For the text-containing cell, return its midpoint in [X, Y] coordinate format. 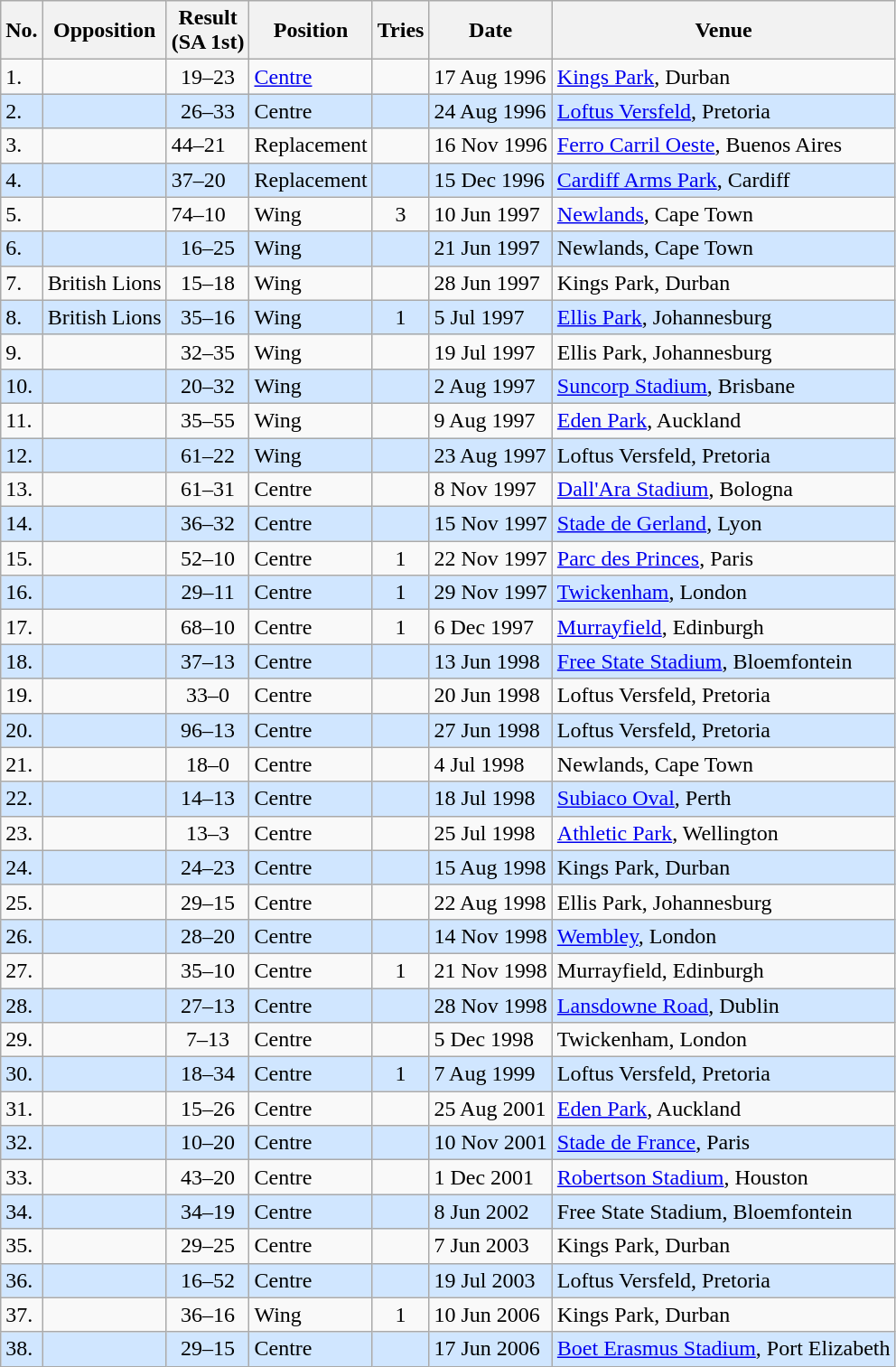
38. [22, 1349]
33–0 [208, 696]
Wembley, London [723, 936]
28–20 [208, 936]
19. [22, 696]
34. [22, 1212]
18. [22, 661]
26–33 [208, 111]
13 Jun 1998 [490, 661]
15–26 [208, 1109]
9. [22, 351]
Dall'Ara Stadium, Bologna [723, 490]
Ferro Carril Oeste, Buenos Aires [723, 145]
37–20 [208, 180]
27 Jun 1998 [490, 730]
15–18 [208, 283]
20 Jun 1998 [490, 696]
Subiaco Oval, Perth [723, 799]
Lansdowne Road, Dublin [723, 1006]
4 Jul 1998 [490, 764]
27–13 [208, 1006]
21 Jun 1997 [490, 248]
10 Jun 1997 [490, 214]
2. [22, 111]
30. [22, 1074]
25 Aug 2001 [490, 1109]
18 Jul 1998 [490, 799]
11. [22, 420]
18–34 [208, 1074]
17 Jun 2006 [490, 1349]
Tries [401, 31]
29–11 [208, 593]
14–13 [208, 799]
17 Aug 1996 [490, 77]
10 Nov 2001 [490, 1143]
24–23 [208, 867]
Cardiff Arms Park, Cardiff [723, 180]
25 Jul 1998 [490, 833]
1. [22, 77]
16 Nov 1996 [490, 145]
29 Nov 1997 [490, 593]
33. [22, 1177]
Venue [723, 31]
43–20 [208, 1177]
Date [490, 31]
37–13 [208, 661]
61–31 [208, 490]
18–0 [208, 764]
36–32 [208, 524]
7. [22, 283]
27. [22, 970]
19 Jul 1997 [490, 351]
1 Dec 2001 [490, 1177]
9 Aug 1997 [490, 420]
19–23 [208, 77]
24 Aug 1996 [490, 111]
8 Nov 1997 [490, 490]
4. [22, 180]
28. [22, 1006]
7 Jun 2003 [490, 1246]
Parc des Princes, Paris [723, 558]
74–10 [208, 214]
Suncorp Stadium, Brisbane [723, 386]
Opposition [105, 31]
6 Dec 1997 [490, 627]
68–10 [208, 627]
5 Dec 1998 [490, 1040]
10. [22, 386]
20. [22, 730]
24. [22, 867]
44–21 [208, 145]
25. [22, 902]
16. [22, 593]
36–16 [208, 1315]
8 Jun 2002 [490, 1212]
31. [22, 1109]
17. [22, 627]
28 Jun 1997 [490, 283]
20–32 [208, 386]
21. [22, 764]
Boet Erasmus Stadium, Port Elizabeth [723, 1349]
6. [22, 248]
Position [311, 31]
16–25 [208, 248]
2 Aug 1997 [490, 386]
22. [22, 799]
15 Nov 1997 [490, 524]
10–20 [208, 1143]
Athletic Park, Wellington [723, 833]
32–35 [208, 351]
23. [22, 833]
14 Nov 1998 [490, 936]
26. [22, 936]
5. [22, 214]
Stade de France, Paris [723, 1143]
29. [22, 1040]
10 Jun 2006 [490, 1315]
21 Nov 1998 [490, 970]
Result(SA 1st) [208, 31]
13–3 [208, 833]
14. [22, 524]
35–16 [208, 317]
15 Aug 1998 [490, 867]
13. [22, 490]
35. [22, 1246]
Robertson Stadium, Houston [723, 1177]
22 Aug 1998 [490, 902]
19 Jul 2003 [490, 1280]
34–19 [208, 1212]
22 Nov 1997 [490, 558]
7–13 [208, 1040]
52–10 [208, 558]
37. [22, 1315]
96–13 [208, 730]
3 [401, 214]
32. [22, 1143]
15. [22, 558]
29–25 [208, 1246]
35–10 [208, 970]
28 Nov 1998 [490, 1006]
3. [22, 145]
8. [22, 317]
16–52 [208, 1280]
15 Dec 1996 [490, 180]
5 Jul 1997 [490, 317]
Stade de Gerland, Lyon [723, 524]
7 Aug 1999 [490, 1074]
12. [22, 454]
61–22 [208, 454]
36. [22, 1280]
23 Aug 1997 [490, 454]
No. [22, 31]
35–55 [208, 420]
